Pinpoint the cell where the given text exists, returning its [x, y] midpoint coordinate. 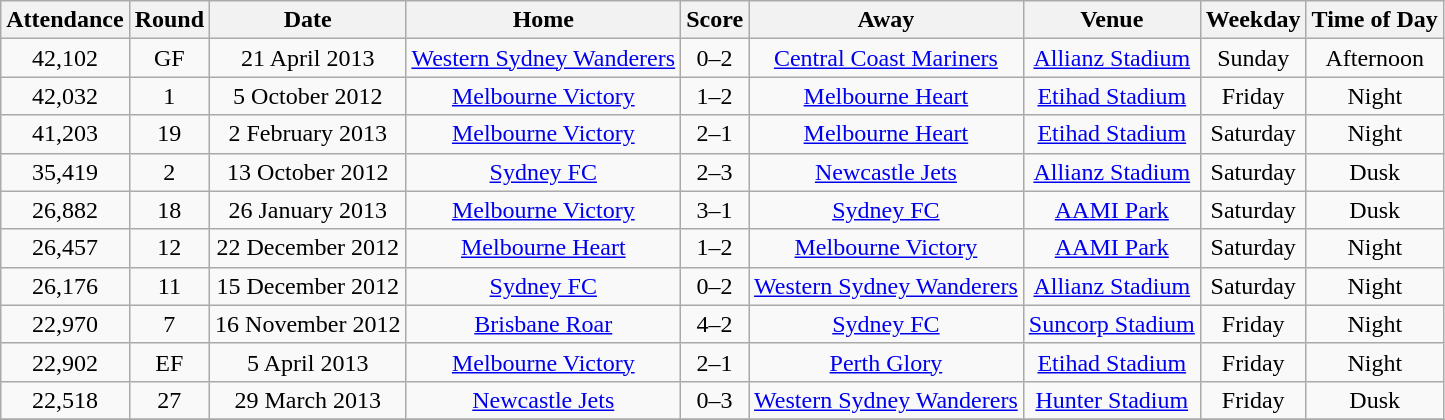
16 November 2012 [308, 324]
21 April 2013 [308, 58]
Sunday [1253, 58]
11 [169, 286]
Round [169, 20]
0–3 [715, 400]
Hunter Stadium [1112, 400]
4–2 [715, 324]
Venue [1112, 20]
19 [169, 134]
Score [715, 20]
42,032 [65, 96]
3–1 [715, 210]
GF [169, 58]
1 [169, 96]
29 March 2013 [308, 400]
2 February 2013 [308, 134]
Home [544, 20]
18 [169, 210]
5 October 2012 [308, 96]
26,457 [65, 248]
Time of Day [1374, 20]
Away [886, 20]
15 December 2012 [308, 286]
2 [169, 172]
13 October 2012 [308, 172]
Weekday [1253, 20]
22,902 [65, 362]
26,882 [65, 210]
42,102 [65, 58]
Attendance [65, 20]
26,176 [65, 286]
22,970 [65, 324]
41,203 [65, 134]
Central Coast Mariners [886, 58]
22 December 2012 [308, 248]
35,419 [65, 172]
5 April 2013 [308, 362]
EF [169, 362]
22,518 [65, 400]
27 [169, 400]
7 [169, 324]
12 [169, 248]
Afternoon [1374, 58]
2–3 [715, 172]
Perth Glory [886, 362]
Brisbane Roar [544, 324]
26 January 2013 [308, 210]
Date [308, 20]
Suncorp Stadium [1112, 324]
